Output the (X, Y) coordinate of the center of the cell containing the given text.  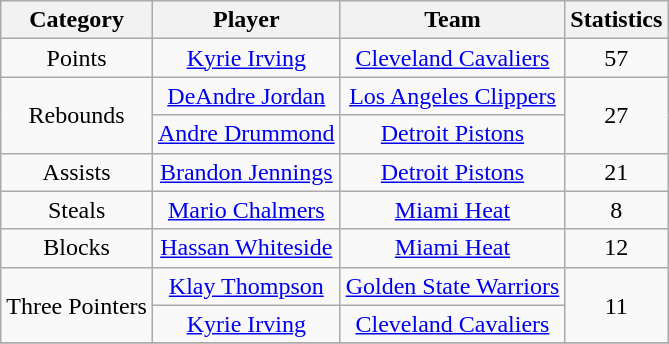
Brandon Jennings (246, 172)
12 (616, 248)
Team (452, 20)
Steals (77, 210)
Player (246, 20)
Hassan Whiteside (246, 248)
Klay Thompson (246, 286)
Golden State Warriors (452, 286)
57 (616, 58)
8 (616, 210)
Los Angeles Clippers (452, 96)
Statistics (616, 20)
21 (616, 172)
Category (77, 20)
DeAndre Jordan (246, 96)
11 (616, 305)
Mario Chalmers (246, 210)
Points (77, 58)
Blocks (77, 248)
Three Pointers (77, 305)
27 (616, 115)
Rebounds (77, 115)
Andre Drummond (246, 134)
Assists (77, 172)
